Identify which cell holds the provided text, then report its (x, y) central coordinate. 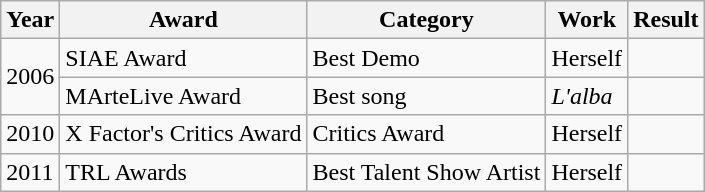
2006 (30, 77)
Work (587, 20)
Best Demo (426, 58)
Year (30, 20)
2010 (30, 134)
MArteLive Award (184, 96)
Award (184, 20)
L'alba (587, 96)
Best Talent Show Artist (426, 172)
X Factor's Critics Award (184, 134)
Critics Award (426, 134)
2011 (30, 172)
SIAE Award (184, 58)
TRL Awards (184, 172)
Best song (426, 96)
Category (426, 20)
Result (666, 20)
